Return the [x, y] coordinate for the center point of the cell that contains the specified text.  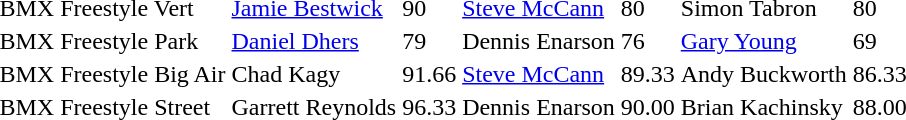
Dennis Enarson [539, 41]
79 [430, 41]
91.66 [430, 74]
76 [648, 41]
Chad Kagy [314, 74]
Steve McCann [539, 74]
Gary Young [764, 41]
89.33 [648, 74]
Daniel Dhers [314, 41]
Andy Buckworth [764, 74]
